Return the [x, y] coordinate for the center point of the cell that contains the specified text.  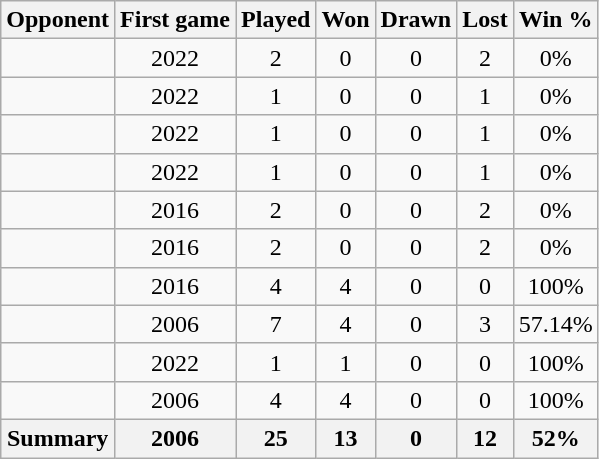
13 [346, 438]
25 [276, 438]
Played [276, 20]
7 [276, 324]
57.14% [556, 324]
12 [485, 438]
52% [556, 438]
Summary [58, 438]
Opponent [58, 20]
3 [485, 324]
Win % [556, 20]
Drawn [416, 20]
First game [176, 20]
Lost [485, 20]
Won [346, 20]
